Find where the given text appears and provide that cell's center as [X, Y] coordinate. 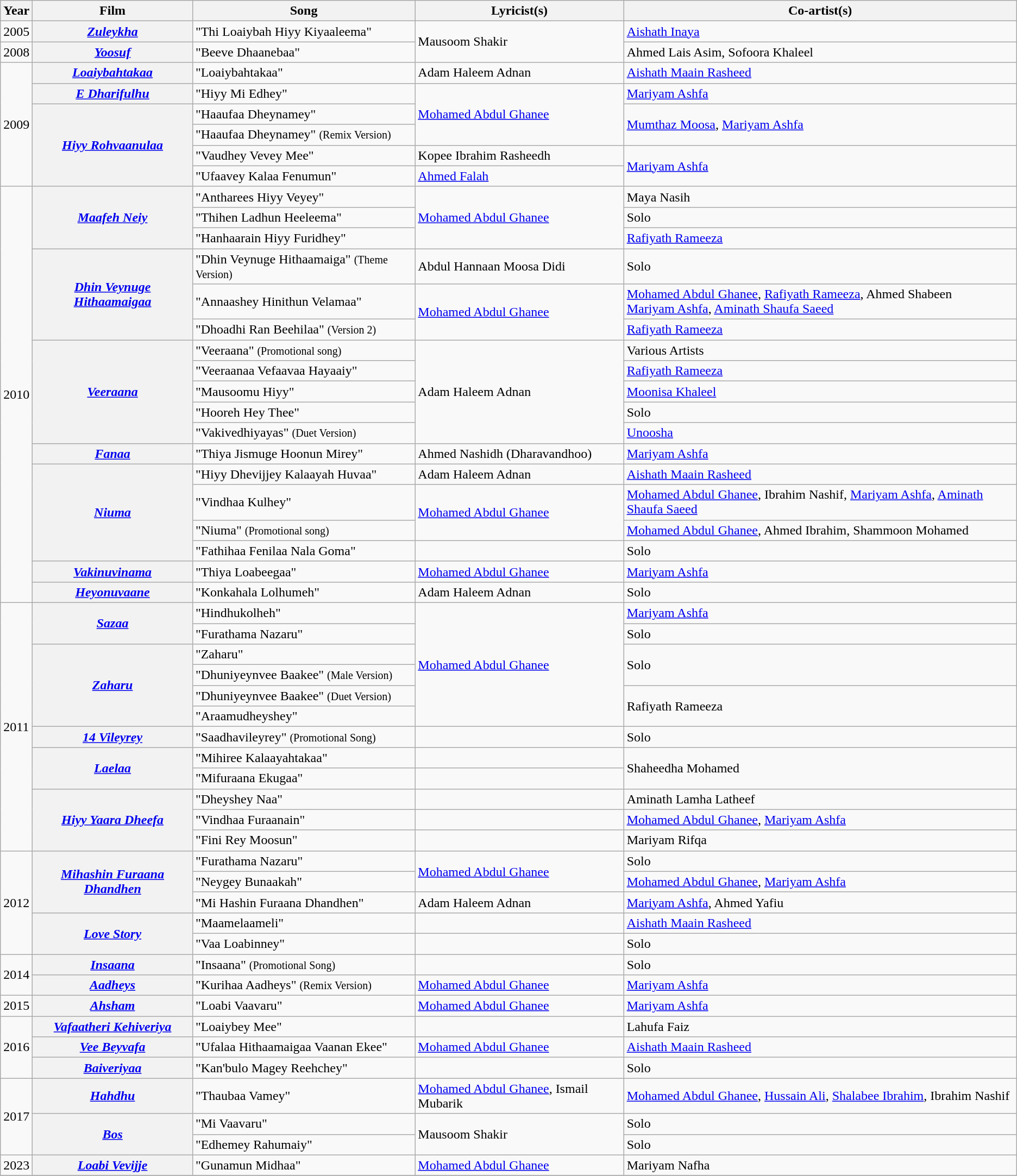
"Araamudheyshey" [303, 716]
"Kurihaa Aadheys" (Remix Version) [303, 985]
Mohamed Abdul Ghanee, Rafiyath Rameeza, Ahmed ShabeenMariyam Ashfa, Aminath Shaufa Saeed [820, 302]
Ahmed Lais Asim, Sofoora Khaleel [820, 52]
Aminath Lamha Latheef [820, 799]
"Beeve Dhaanebaa" [303, 52]
Fanaa [113, 454]
Vafaatheri Kehiveriya [113, 1027]
Ahsham [113, 1006]
Yoosuf [113, 52]
"Hooreh Hey Thee" [303, 412]
Laelaa [113, 768]
Mohamed Abdul Ghanee, Ahmed Ibrahim, Shammoon Mohamed [820, 530]
Lahufa Faiz [820, 1027]
2005 [16, 32]
Mihashin Furaana Dhandhen [113, 882]
Mumthaz Moosa, Mariyam Ashfa [820, 124]
"Mi Hashin Furaana Dhandhen" [303, 902]
Mariyam Rifqa [820, 840]
"Haaufaa Dheynamey" [303, 114]
Song [303, 11]
"Fathihaa Fenilaa Nala Goma" [303, 551]
"Vindhaa Furaanain" [303, 820]
"Thi Loaiybah Hiyy Kiyaaleema" [303, 32]
"Dhin Veynuge Hithaamaiga" (Theme Version) [303, 266]
Ahmed Nashidh (Dharavandhoo) [519, 454]
"Hiyy Mi Edhey" [303, 93]
"Hiyy Dhevijjey Kalaayah Huvaa" [303, 474]
"Mausoomu Hiyy" [303, 392]
"Vakivedhiyayas" (Duet Version) [303, 433]
2011 [16, 727]
"Annaashey Hinithun Velamaa" [303, 302]
2010 [16, 394]
"Edhemey Rahumaiy" [303, 1144]
"Kan'bulo Magey Reehchey" [303, 1068]
"Mihiree Kalaayahtakaa" [303, 758]
Ahmed Falah [519, 176]
Abdul Hannaan Moosa Didi [519, 266]
Mohamed Abdul Ghanee, Ibrahim Nashif, Mariyam Ashfa, Aminath Shaufa Saeed [820, 502]
Aadheys [113, 985]
"Konkahala Lolhumeh" [303, 592]
"Zaharu" [303, 655]
"Mifuraana Ekugaa" [303, 778]
2008 [16, 52]
Vakinuvinama [113, 571]
"Thiya Jismuge Hoonun Mirey" [303, 454]
"Hanhaarain Hiyy Furidhey" [303, 238]
"Loabi Vaavaru" [303, 1006]
Maafeh Neiy [113, 217]
"Fini Rey Moosun" [303, 840]
2015 [16, 1006]
Vee Beyvafa [113, 1047]
2014 [16, 974]
2023 [16, 1165]
Mohamed Abdul Ghanee, Ismail Mubarik [519, 1096]
Loaiybahtakaa [113, 73]
"Hindhukolheh" [303, 613]
Lyricist(s) [519, 11]
"Maamelaameli" [303, 923]
Unoosha [820, 433]
2016 [16, 1047]
Kopee Ibrahim Rasheedh [519, 155]
"Thiya Loabeegaa" [303, 571]
Year [16, 11]
"Dhuniyeynvee Baakee" (Male Version) [303, 675]
Hahdhu [113, 1096]
Heyonuvaane [113, 592]
"Veeraana" (Promotional song) [303, 350]
Mariyam Nafha [820, 1165]
Mariyam Ashfa, Ahmed Yafiu [820, 902]
"Ufaavey Kalaa Fenumun" [303, 176]
Aishath Inaya [820, 32]
"Thaubaa Vamey" [303, 1096]
Zuleykha [113, 32]
Film [113, 11]
Mohamed Abdul Ghanee, Hussain Ali, Shalabee Ibrahim, Ibrahim Nashif [820, 1096]
Shaheedha Mohamed [820, 768]
2012 [16, 902]
"Insaana" (Promotional Song) [303, 964]
Loabi Vevijje [113, 1165]
Sazaa [113, 623]
Maya Nasih [820, 197]
"Niuma" (Promotional song) [303, 530]
"Dhoadhi Ran Beehilaa" (Version 2) [303, 330]
"Vaudhey Vevey Mee" [303, 155]
"Saadhavileyrey" (Promotional Song) [303, 737]
"Loaiybey Mee" [303, 1027]
"Gunamun Midhaa" [303, 1165]
"Haaufaa Dheynamey" (Remix Version) [303, 135]
"Vaa Loabinney" [303, 944]
E Dharifulhu [113, 93]
"Mi Vaavaru" [303, 1124]
14 Vileyrey [113, 737]
Bos [113, 1134]
Hiyy Rohvaanulaa [113, 145]
Veeraana [113, 392]
"Loaiybahtakaa" [303, 73]
"Dhuniyeynvee Baakee" (Duet Version) [303, 696]
Zaharu [113, 686]
"Neygey Bunaakah" [303, 882]
"Ufalaa Hithaamaigaa Vaanan Ekee" [303, 1047]
Love Story [113, 933]
Baiveriyaa [113, 1068]
Niuma [113, 513]
"Dheyshey Naa" [303, 799]
Moonisa Khaleel [820, 392]
2017 [16, 1117]
Insaana [113, 964]
"Thihen Ladhun Heeleema" [303, 217]
Various Artists [820, 350]
Co-artist(s) [820, 11]
Hiyy Yaara Dheefa [113, 820]
2009 [16, 124]
"Vindhaa Kulhey" [303, 502]
Dhin Veynuge Hithaamaigaa [113, 294]
"Veeraanaa Vefaavaa Hayaaiy" [303, 371]
"Antharees Hiyy Veyey" [303, 197]
